Locate the cell with the specified text and output its [X, Y] center coordinate. 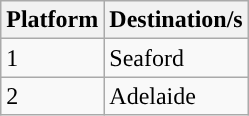
Seaford [176, 58]
Destination/s [176, 20]
1 [52, 58]
Platform [52, 20]
2 [52, 96]
Adelaide [176, 96]
